Scan for the cell matching the given text and deliver its [X, Y] coordinate at center. 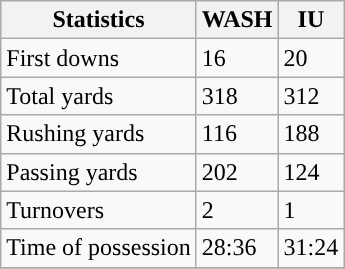
Statistics [99, 20]
28:36 [237, 248]
Rushing yards [99, 134]
116 [237, 134]
31:24 [311, 248]
202 [237, 172]
WASH [237, 20]
Time of possession [99, 248]
188 [311, 134]
318 [237, 96]
2 [237, 210]
Passing yards [99, 172]
Turnovers [99, 210]
20 [311, 58]
Total yards [99, 96]
16 [237, 58]
124 [311, 172]
IU [311, 20]
First downs [99, 58]
312 [311, 96]
1 [311, 210]
